Provide the (X, Y) coordinate of the cell's center where the given text is located.  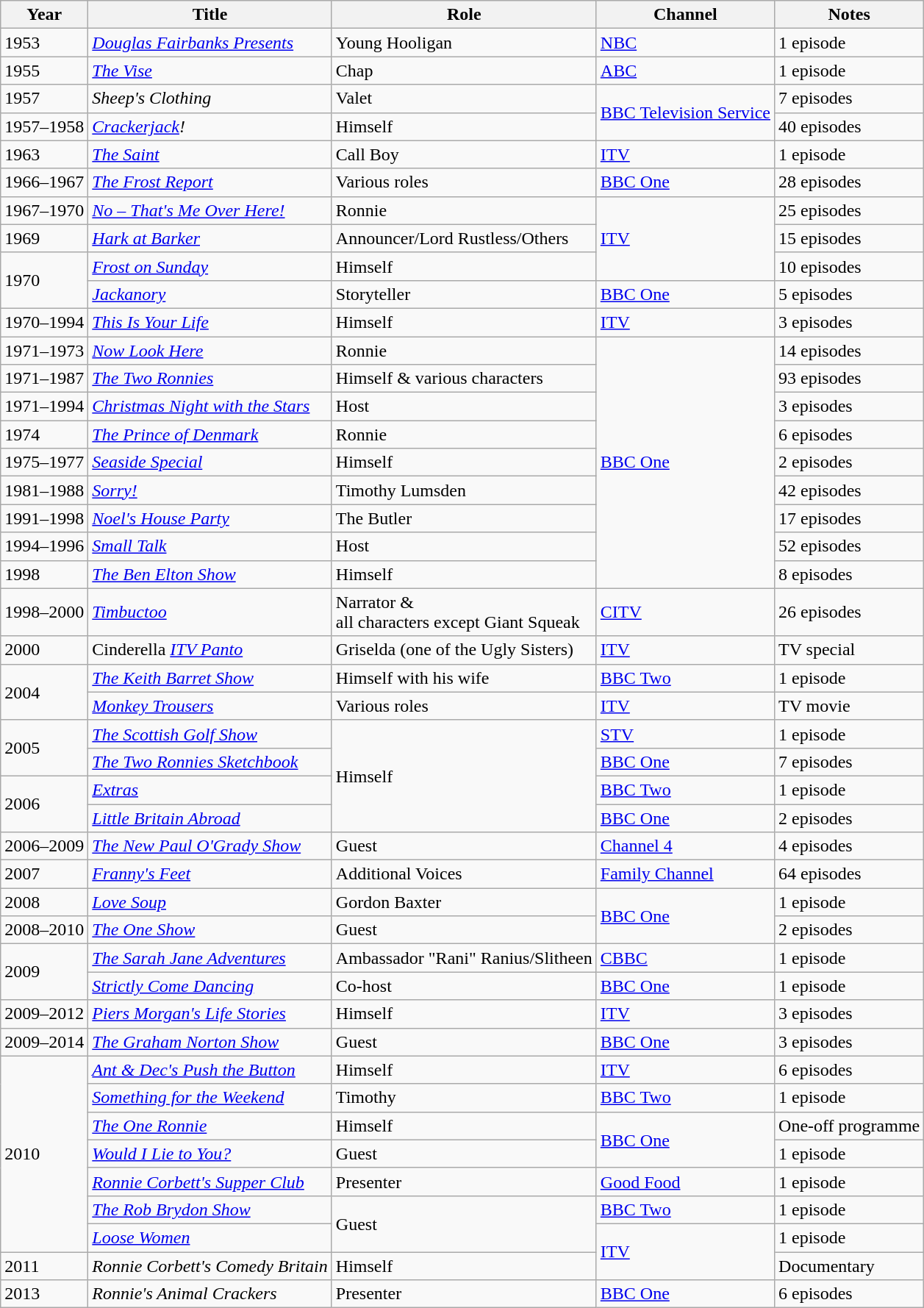
2010 (44, 1154)
Cinderella ITV Panto (210, 650)
10 episodes (850, 266)
15 episodes (850, 238)
Would I Lie to You? (210, 1154)
Ambassador "Rani" Ranius/Slitheen (464, 958)
25 episodes (850, 210)
1994–1996 (44, 546)
The One Show (210, 930)
Ronnie Corbett's Supper Club (210, 1182)
Call Boy (464, 154)
Additional Voices (464, 874)
2009–2012 (44, 1014)
Douglas Fairbanks Presents (210, 43)
42 episodes (850, 490)
1998 (44, 574)
Christmas Night with the Stars (210, 407)
The Scottish Golf Show (210, 734)
1974 (44, 435)
Love Soup (210, 902)
This Is Your Life (210, 322)
Ronnie's Animal Crackers (210, 1294)
CBBC (685, 958)
2005 (44, 748)
Piers Morgan's Life Stories (210, 1014)
The Saint (210, 154)
The New Paul O'Grady Show (210, 846)
64 episodes (850, 874)
Monkey Trousers (210, 706)
1998–2000 (44, 612)
The Graham Norton Show (210, 1042)
2008–2010 (44, 930)
1971–1987 (44, 379)
Frost on Sunday (210, 266)
Timothy Lumsden (464, 490)
Documentary (850, 1265)
One-off programme (850, 1126)
Now Look Here (210, 351)
1957–1958 (44, 126)
The Two Ronnies Sketchbook (210, 762)
26 episodes (850, 612)
2006–2009 (44, 846)
TV movie (850, 706)
The Frost Report (210, 182)
Jackanory (210, 294)
Franny's Feet (210, 874)
Himself & various characters (464, 379)
Co-host (464, 986)
Noel's House Party (210, 518)
14 episodes (850, 351)
CITV (685, 612)
STV (685, 734)
93 episodes (850, 379)
The Butler (464, 518)
1967–1970 (44, 210)
Good Food (685, 1182)
Title (210, 15)
Strictly Come Dancing (210, 986)
1981–1988 (44, 490)
Small Talk (210, 546)
2009 (44, 972)
Storyteller (464, 294)
2011 (44, 1265)
BBC Television Service (685, 112)
The Sarah Jane Adventures (210, 958)
52 episodes (850, 546)
1957 (44, 99)
2000 (44, 650)
Valet (464, 99)
2008 (44, 902)
1991–1998 (44, 518)
1953 (44, 43)
Channel 4 (685, 846)
1970–1994 (44, 322)
28 episodes (850, 182)
Crackerjack! (210, 126)
Gordon Baxter (464, 902)
Notes (850, 15)
1970 (44, 280)
Timbuctoo (210, 612)
2006 (44, 804)
40 episodes (850, 126)
The Ben Elton Show (210, 574)
Year (44, 15)
Hark at Barker (210, 238)
NBC (685, 43)
The Rob Brydon Show (210, 1209)
Ronnie Corbett's Comedy Britain (210, 1265)
Narrator &all characters except Giant Squeak (464, 612)
Young Hooligan (464, 43)
1971–1973 (44, 351)
5 episodes (850, 294)
2004 (44, 692)
2009–2014 (44, 1042)
Himself with his wife (464, 678)
Seaside Special (210, 462)
17 episodes (850, 518)
No – That's Me Over Here! (210, 210)
The Keith Barret Show (210, 678)
Role (464, 15)
TV special (850, 650)
1963 (44, 154)
Griselda (one of the Ugly Sisters) (464, 650)
1969 (44, 238)
2007 (44, 874)
The Two Ronnies (210, 379)
1975–1977 (44, 462)
1966–1967 (44, 182)
The Vise (210, 71)
Sorry! (210, 490)
Ant & Dec's Push the Button (210, 1070)
1971–1994 (44, 407)
Loose Women (210, 1237)
ABC (685, 71)
2013 (44, 1294)
The Prince of Denmark (210, 435)
Something for the Weekend (210, 1098)
Family Channel (685, 874)
4 episodes (850, 846)
Sheep's Clothing (210, 99)
Announcer/Lord Rustless/Others (464, 238)
8 episodes (850, 574)
Channel (685, 15)
1955 (44, 71)
Extras (210, 790)
The One Ronnie (210, 1126)
Little Britain Abroad (210, 818)
Chap (464, 71)
Timothy (464, 1098)
